Return [x, y] of the center of cell containing provided text 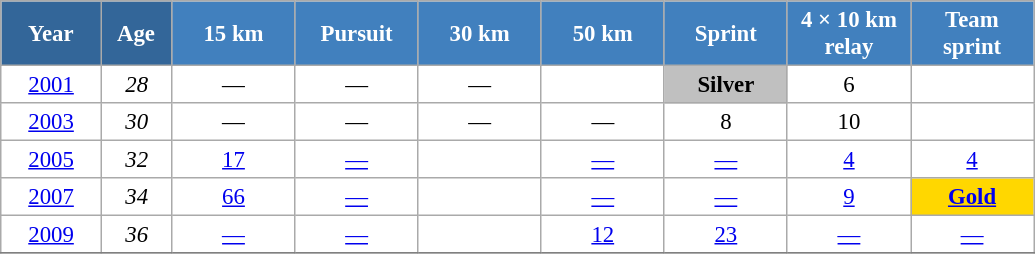
4 × 10 km relay [848, 34]
30 [136, 122]
23 [726, 235]
12 [602, 235]
50 km [602, 34]
66 [234, 197]
15 km [234, 34]
36 [136, 235]
28 [136, 85]
Silver [726, 85]
8 [726, 122]
2007 [52, 197]
2005 [52, 160]
9 [848, 197]
10 [848, 122]
Team sprint [972, 34]
Pursuit [356, 34]
17 [234, 160]
2001 [52, 85]
32 [136, 160]
34 [136, 197]
30 km [480, 34]
Gold [972, 197]
Year [52, 34]
Sprint [726, 34]
6 [848, 85]
2009 [52, 235]
2003 [52, 122]
Age [136, 34]
